Detect which cell encompasses the target text, then output its [X, Y] center coordinate. 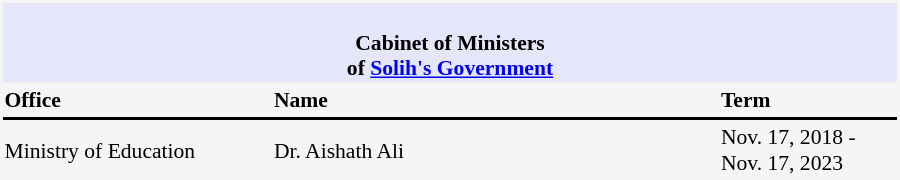
Cabinet of Ministersof Solih's Government [450, 43]
Name [494, 100]
Term [808, 100]
Office [136, 100]
Nov. 17, 2018 - Nov. 17, 2023 [808, 150]
Ministry of Education [136, 150]
Dr. Aishath Ali [494, 150]
